Identify which cell holds the provided text, then report its [X, Y] central coordinate. 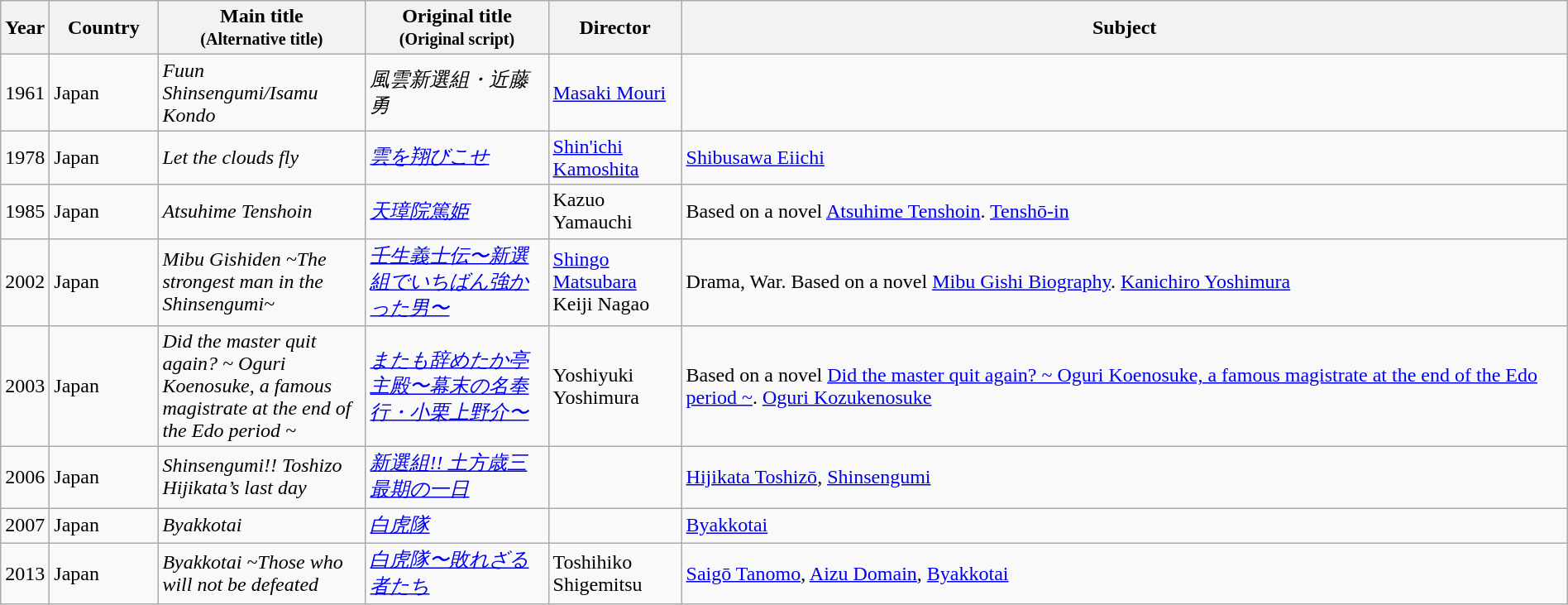
Main title(Alternative title) [261, 28]
またも辞めたか亭主殿〜幕末の名奉行・小栗上野介〜 [457, 387]
Atsuhime Tenshoin [261, 212]
1961 [25, 93]
新選組!! 土方歳三 最期の一日 [457, 478]
Based on a novel Did the master quit again? ~ Oguri Koenosuke, a famous magistrate at the end of the Edo period ~. Oguri Kozukenosuke [1125, 387]
Fuun Shinsengumi/Isamu Kondo [261, 93]
天璋院篤姫 [457, 212]
白虎隊 [457, 526]
Masaki Mouri [615, 93]
Hijikata Toshizō, Shinsengumi [1125, 478]
Shibusawa Eiichi [1125, 157]
Kazuo Yamauchi [615, 212]
Country [104, 28]
Based on a novel Atsuhime Tenshoin. Tenshō-in [1125, 212]
Shin'ichi Kamoshita [615, 157]
Toshihiko Shigemitsu [615, 574]
2003 [25, 387]
1978 [25, 157]
Byakkotai ~Those who will not be defeated [261, 574]
2002 [25, 282]
2007 [25, 526]
雲を翔びこせ [457, 157]
Year [25, 28]
Mibu Gishiden ~The strongest man in the Shinsengumi~ [261, 282]
壬生義士伝〜新選組でいちばん強かった男〜 [457, 282]
Drama, War. Based on a novel Mibu Gishi Biography. Kanichiro Yoshimura [1125, 282]
Shingo MatsubaraKeiji Nagao [615, 282]
Let the clouds fly [261, 157]
Saigō Tanomo, Aizu Domain, Byakkotai [1125, 574]
2013 [25, 574]
Did the master quit again? ~ Oguri Koenosuke, a famous magistrate at the end of the Edo period ~ [261, 387]
Director [615, 28]
Original title(Original script) [457, 28]
Yoshiyuki Yoshimura [615, 387]
白虎隊〜敗れざる者たち [457, 574]
Subject [1125, 28]
1985 [25, 212]
2006 [25, 478]
風雲新選組・近藤勇 [457, 93]
Shinsengumi!! Toshizo Hijikata’s last day [261, 478]
